Provide the [x, y] coordinate of the cell's center where the given text is located.  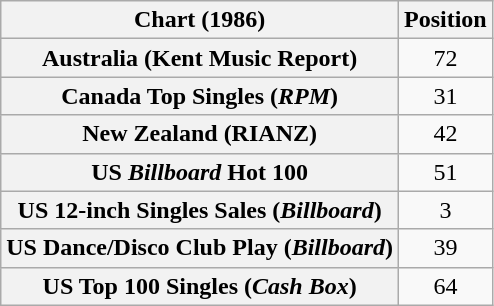
64 [446, 286]
US Dance/Disco Club Play (Billboard) [200, 248]
US 12-inch Singles Sales (Billboard) [200, 210]
Position [446, 20]
51 [446, 172]
Canada Top Singles (RPM) [200, 96]
US Top 100 Singles (Cash Box) [200, 286]
3 [446, 210]
Chart (1986) [200, 20]
New Zealand (RIANZ) [200, 134]
72 [446, 58]
Australia (Kent Music Report) [200, 58]
31 [446, 96]
39 [446, 248]
US Billboard Hot 100 [200, 172]
42 [446, 134]
